Output the [x, y] coordinate of the center of the cell containing the given text.  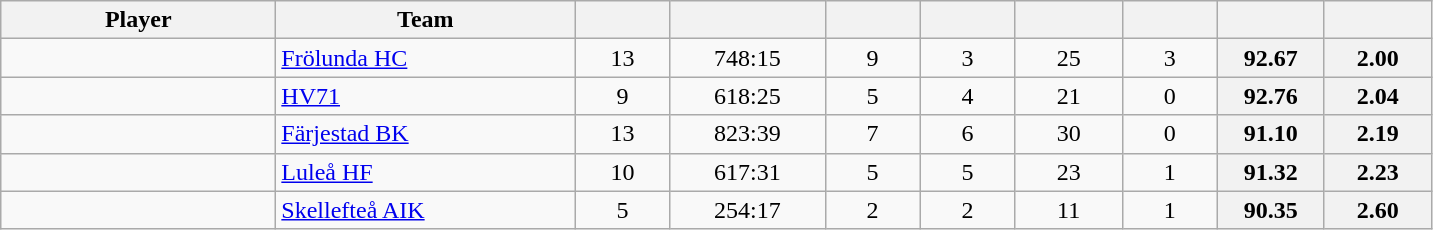
6 [968, 134]
748:15 [748, 58]
2.00 [1378, 58]
2.19 [1378, 134]
10 [622, 172]
254:17 [748, 210]
Player [138, 20]
23 [1068, 172]
7 [872, 134]
4 [968, 96]
617:31 [748, 172]
Luleå HF [426, 172]
92.76 [1270, 96]
30 [1068, 134]
823:39 [748, 134]
21 [1068, 96]
91.32 [1270, 172]
618:25 [748, 96]
25 [1068, 58]
92.67 [1270, 58]
91.10 [1270, 134]
Färjestad BK [426, 134]
Team [426, 20]
2.23 [1378, 172]
90.35 [1270, 210]
2.60 [1378, 210]
HV71 [426, 96]
Frölunda HC [426, 58]
2.04 [1378, 96]
11 [1068, 210]
Skellefteå AIK [426, 210]
